Determine the [X, Y] coordinate at the center of the cell enclosing the given text.  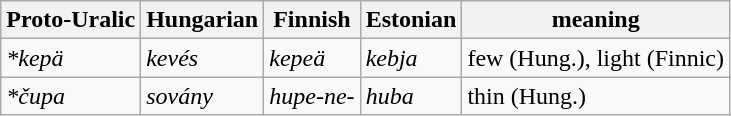
huba [411, 96]
kepeä [312, 58]
*kepä [71, 58]
meaning [596, 20]
Estonian [411, 20]
Proto-Uralic [71, 20]
Finnish [312, 20]
kevés [202, 58]
sovány [202, 96]
few (Hung.), light (Finnic) [596, 58]
kebja [411, 58]
Hungarian [202, 20]
thin (Hung.) [596, 96]
hupe-ne- [312, 96]
*čupa [71, 96]
